Detect which cell encompasses the target text, then output its [X, Y] center coordinate. 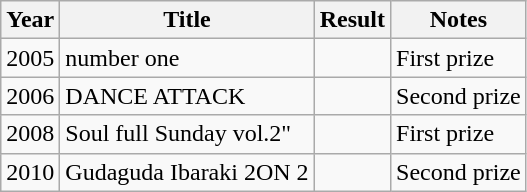
Soul full Sunday vol.2" [187, 134]
2010 [30, 172]
Year [30, 20]
Notes [459, 20]
Gudaguda Ibaraki 2ON 2 [187, 172]
2006 [30, 96]
DANCE ATTACK [187, 96]
Result [352, 20]
2005 [30, 58]
Title [187, 20]
number one [187, 58]
2008 [30, 134]
